Find where the given text appears and provide that cell's center as [X, Y] coordinate. 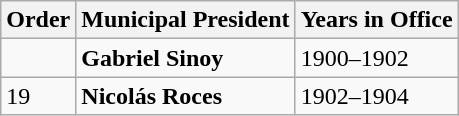
19 [38, 96]
1900–1902 [376, 58]
1902–1904 [376, 96]
Gabriel Sinoy [186, 58]
Nicolás Roces [186, 96]
Municipal President [186, 20]
Order [38, 20]
Years in Office [376, 20]
